Pinpoint the cell where the given text exists, returning its (x, y) midpoint coordinate. 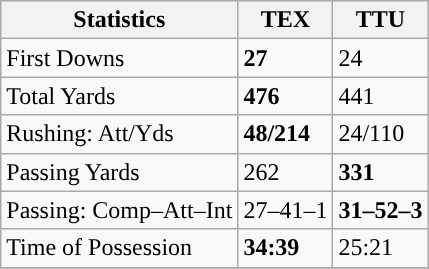
TTU (380, 20)
Statistics (120, 20)
Time of Possession (120, 248)
Total Yards (120, 96)
262 (286, 172)
476 (286, 96)
First Downs (120, 58)
331 (380, 172)
24 (380, 58)
Passing: Comp–Att–Int (120, 210)
31–52–3 (380, 210)
24/110 (380, 134)
27 (286, 58)
TEX (286, 20)
Rushing: Att/Yds (120, 134)
27–41–1 (286, 210)
Passing Yards (120, 172)
48/214 (286, 134)
25:21 (380, 248)
441 (380, 96)
34:39 (286, 248)
